Pinpoint the cell where the given text exists, returning its [X, Y] midpoint coordinate. 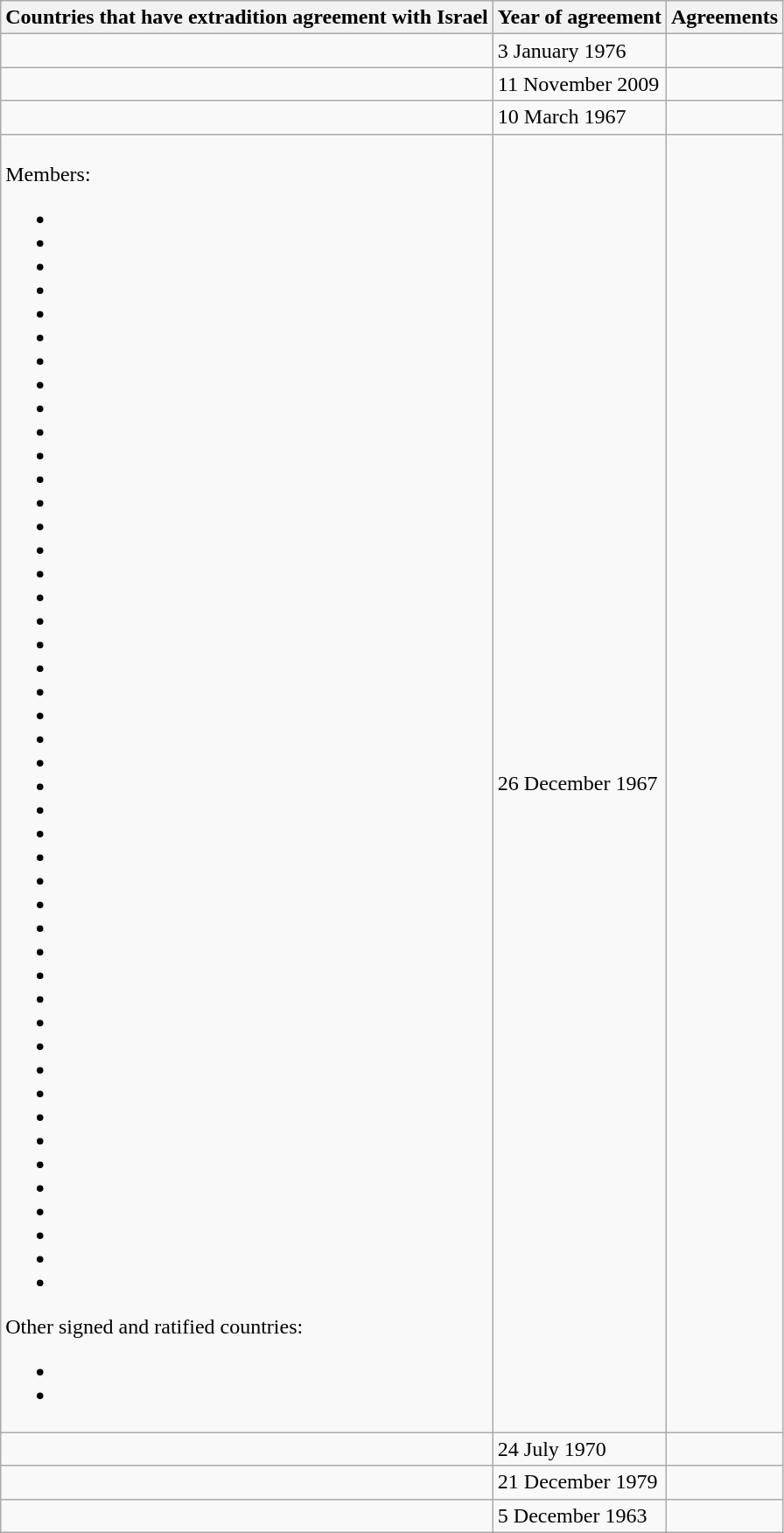
Year of agreement [579, 17]
26 December 1967 [579, 783]
11 November 2009 [579, 84]
Countries that have extradition agreement with Israel [247, 17]
5 December 1963 [579, 1515]
21 December 1979 [579, 1482]
Agreements [724, 17]
Members:Other signed and ratified countries: [247, 783]
10 March 1967 [579, 117]
24 July 1970 [579, 1449]
3 January 1976 [579, 51]
